Detect which cell encompasses the target text, then output its [x, y] center coordinate. 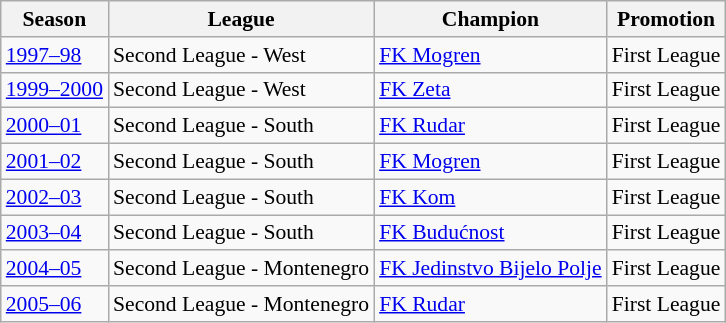
2001–02 [54, 162]
FK Jedinstvo Bijelo Polje [490, 269]
League [241, 19]
1999–2000 [54, 90]
Champion [490, 19]
FK Budućnost [490, 233]
2000–01 [54, 126]
Season [54, 19]
2003–04 [54, 233]
1997–98 [54, 55]
2005–06 [54, 304]
FK Kom [490, 197]
Promotion [666, 19]
FK Zeta [490, 90]
2004–05 [54, 269]
2002–03 [54, 197]
